For the text-containing cell, return its midpoint in [X, Y] coordinate format. 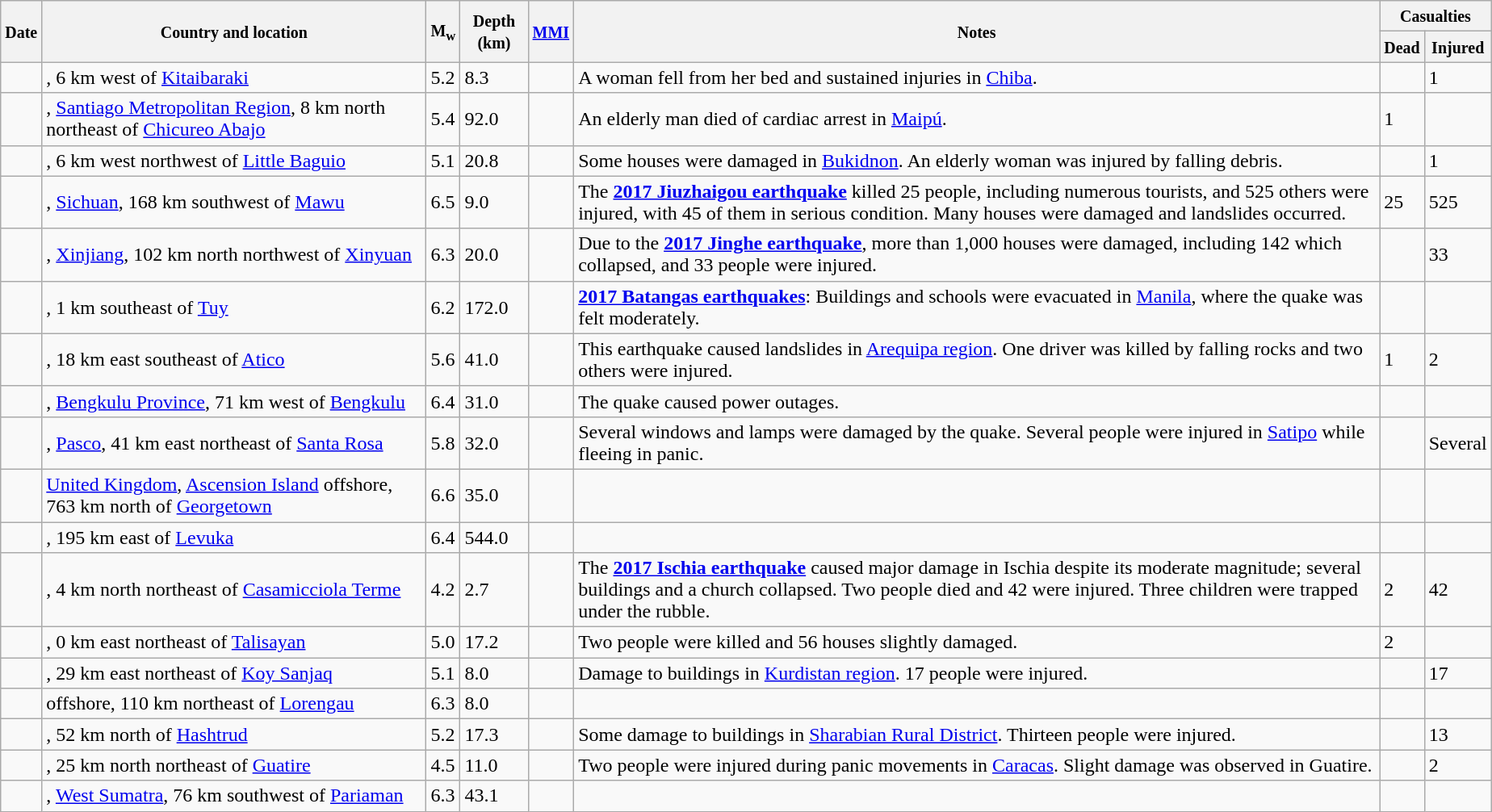
Casualties [1435, 16]
MMI [551, 31]
, 29 km east northeast of Koy Sanjaq [234, 673]
Date [21, 31]
Mw [443, 31]
, 18 km east southeast of Atico [234, 360]
Several [1458, 442]
, Sichuan, 168 km southwest of Mawu [234, 202]
Several windows and lamps were damaged by the quake. Several people were injured in Satipo while fleeing in panic. [977, 442]
This earthquake caused landslides in Arequipa region. One driver was killed by falling rocks and two others were injured. [977, 360]
35.0 [494, 496]
Notes [977, 31]
Dead [1402, 47]
11.0 [494, 765]
17.3 [494, 735]
4.2 [443, 590]
Two people were injured during panic movements in Caracas. Slight damage was observed in Guatire. [977, 765]
9.0 [494, 202]
5.4 [443, 119]
, 25 km north northeast of Guatire [234, 765]
172.0 [494, 307]
An elderly man died of cardiac arrest in Maipú. [977, 119]
32.0 [494, 442]
544.0 [494, 537]
, 52 km north of Hashtrud [234, 735]
5.8 [443, 442]
Some damage to buildings in Sharabian Rural District. Thirteen people were injured. [977, 735]
92.0 [494, 119]
, 1 km southeast of Tuy [234, 307]
8.3 [494, 77]
The quake caused power outages. [977, 401]
, Bengkulu Province, 71 km west of Bengkulu [234, 401]
6.5 [443, 202]
, 0 km east northeast of Talisayan [234, 642]
offshore, 110 km northeast of Lorengau [234, 704]
5.0 [443, 642]
Some houses were damaged in Bukidnon. An elderly woman was injured by falling debris. [977, 161]
20.0 [494, 255]
17.2 [494, 642]
525 [1458, 202]
Due to the 2017 Jinghe earthquake, more than 1,000 houses were damaged, including 142 which collapsed, and 33 people were injured. [977, 255]
17 [1458, 673]
, West Sumatra, 76 km southwest of Pariaman [234, 796]
13 [1458, 735]
31.0 [494, 401]
Two people were killed and 56 houses slightly damaged. [977, 642]
6.2 [443, 307]
, 6 km west northwest of Little Baguio [234, 161]
33 [1458, 255]
Damage to buildings in Kurdistan region. 17 people were injured. [977, 673]
, Pasco, 41 km east northeast of Santa Rosa [234, 442]
, 195 km east of Levuka [234, 537]
25 [1402, 202]
41.0 [494, 360]
2017 Batangas earthquakes: Buildings and schools were evacuated in Manila, where the quake was felt moderately. [977, 307]
United Kingdom, Ascension Island offshore, 763 km north of Georgetown [234, 496]
42 [1458, 590]
4.5 [443, 765]
Country and location [234, 31]
6.6 [443, 496]
, Santiago Metropolitan Region, 8 km north northeast of Chicureo Abajo [234, 119]
, Xinjiang, 102 km north northwest of Xinyuan [234, 255]
Depth (km) [494, 31]
5.6 [443, 360]
, 6 km west of Kitaibaraki [234, 77]
, 4 km north northeast of Casamicciola Terme [234, 590]
43.1 [494, 796]
20.8 [494, 161]
2.7 [494, 590]
Injured [1458, 47]
A woman fell from her bed and sustained injuries in Chiba. [977, 77]
